Identify which cell holds the provided text, then report its (X, Y) central coordinate. 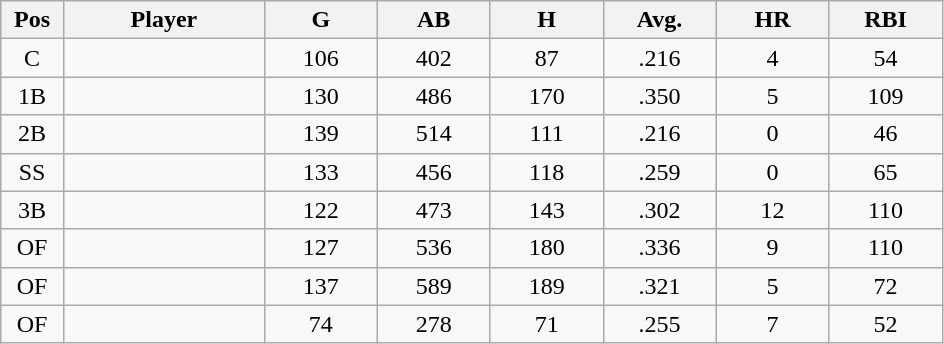
65 (886, 172)
4 (772, 58)
54 (886, 58)
536 (434, 248)
1B (32, 96)
72 (886, 286)
127 (320, 248)
514 (434, 134)
87 (546, 58)
589 (434, 286)
118 (546, 172)
2B (32, 134)
106 (320, 58)
180 (546, 248)
278 (434, 324)
473 (434, 210)
HR (772, 20)
137 (320, 286)
7 (772, 324)
130 (320, 96)
456 (434, 172)
189 (546, 286)
3B (32, 210)
109 (886, 96)
46 (886, 134)
139 (320, 134)
RBI (886, 20)
133 (320, 172)
12 (772, 210)
74 (320, 324)
.255 (660, 324)
122 (320, 210)
C (32, 58)
.350 (660, 96)
AB (434, 20)
H (546, 20)
9 (772, 248)
G (320, 20)
111 (546, 134)
52 (886, 324)
143 (546, 210)
Player (164, 20)
402 (434, 58)
Pos (32, 20)
.321 (660, 286)
.336 (660, 248)
486 (434, 96)
Avg. (660, 20)
170 (546, 96)
71 (546, 324)
.302 (660, 210)
SS (32, 172)
.259 (660, 172)
